Return (X, Y) of the center of cell containing provided text 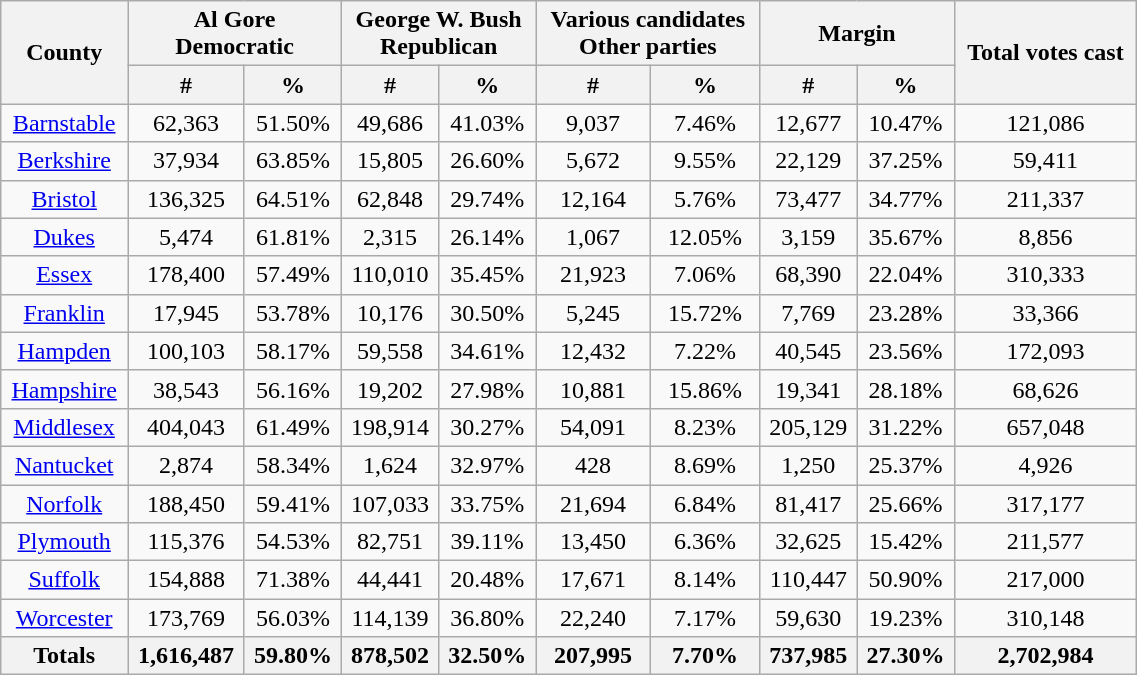
15.86% (705, 389)
71.38% (292, 580)
73,477 (808, 199)
211,577 (1046, 542)
173,769 (186, 618)
44,441 (390, 580)
17,945 (186, 313)
4,926 (1046, 465)
114,139 (390, 618)
Al GoreDemocratic (235, 34)
12.05% (705, 237)
154,888 (186, 580)
32.97% (488, 465)
9,037 (594, 123)
110,447 (808, 580)
317,177 (1046, 503)
81,417 (808, 503)
107,033 (390, 503)
6.36% (705, 542)
59.41% (292, 503)
58.34% (292, 465)
17,671 (594, 580)
57.49% (292, 275)
27.98% (488, 389)
10,881 (594, 389)
8,856 (1046, 237)
8.14% (705, 580)
20.48% (488, 580)
737,985 (808, 656)
39.11% (488, 542)
7.70% (705, 656)
County (64, 52)
878,502 (390, 656)
31.22% (906, 427)
37.25% (906, 161)
64.51% (292, 199)
34.61% (488, 351)
Worcester (64, 618)
178,400 (186, 275)
26.60% (488, 161)
61.81% (292, 237)
53.78% (292, 313)
Norfolk (64, 503)
37,934 (186, 161)
40,545 (808, 351)
207,995 (594, 656)
28.18% (906, 389)
Totals (64, 656)
3,159 (808, 237)
Plymouth (64, 542)
49,686 (390, 123)
61.49% (292, 427)
5,672 (594, 161)
25.37% (906, 465)
56.03% (292, 618)
12,677 (808, 123)
Franklin (64, 313)
12,432 (594, 351)
428 (594, 465)
2,874 (186, 465)
29.74% (488, 199)
59,558 (390, 351)
19.23% (906, 618)
8.69% (705, 465)
15.72% (705, 313)
115,376 (186, 542)
25.66% (906, 503)
1,250 (808, 465)
George W. BushRepublican (438, 34)
38,543 (186, 389)
10,176 (390, 313)
22,129 (808, 161)
100,103 (186, 351)
34.77% (906, 199)
121,086 (1046, 123)
68,390 (808, 275)
58.17% (292, 351)
188,450 (186, 503)
Various candidatesOther parties (648, 34)
217,000 (1046, 580)
205,129 (808, 427)
56.16% (292, 389)
136,325 (186, 199)
211,337 (1046, 199)
Barnstable (64, 123)
6.84% (705, 503)
7,769 (808, 313)
2,702,984 (1046, 656)
62,363 (186, 123)
12,164 (594, 199)
15.42% (906, 542)
310,333 (1046, 275)
1,616,487 (186, 656)
Bristol (64, 199)
21,923 (594, 275)
33.75% (488, 503)
7.22% (705, 351)
9.55% (705, 161)
15,805 (390, 161)
21,694 (594, 503)
54.53% (292, 542)
404,043 (186, 427)
32,625 (808, 542)
36.80% (488, 618)
310,148 (1046, 618)
Suffolk (64, 580)
23.56% (906, 351)
59,630 (808, 618)
26.14% (488, 237)
172,093 (1046, 351)
22.04% (906, 275)
7.46% (705, 123)
657,048 (1046, 427)
5,245 (594, 313)
1,624 (390, 465)
1,067 (594, 237)
50.90% (906, 580)
59,411 (1046, 161)
7.17% (705, 618)
30.27% (488, 427)
13,450 (594, 542)
19,341 (808, 389)
Total votes cast (1046, 52)
54,091 (594, 427)
35.45% (488, 275)
68,626 (1046, 389)
8.23% (705, 427)
5.76% (705, 199)
5,474 (186, 237)
41.03% (488, 123)
Hampden (64, 351)
Margin (857, 34)
Berkshire (64, 161)
51.50% (292, 123)
7.06% (705, 275)
63.85% (292, 161)
27.30% (906, 656)
30.50% (488, 313)
33,366 (1046, 313)
198,914 (390, 427)
32.50% (488, 656)
110,010 (390, 275)
Nantucket (64, 465)
Essex (64, 275)
62,848 (390, 199)
Dukes (64, 237)
35.67% (906, 237)
2,315 (390, 237)
Middlesex (64, 427)
10.47% (906, 123)
82,751 (390, 542)
19,202 (390, 389)
59.80% (292, 656)
Hampshire (64, 389)
22,240 (594, 618)
23.28% (906, 313)
